Find where the given text appears and provide that cell's center as (x, y) coordinate. 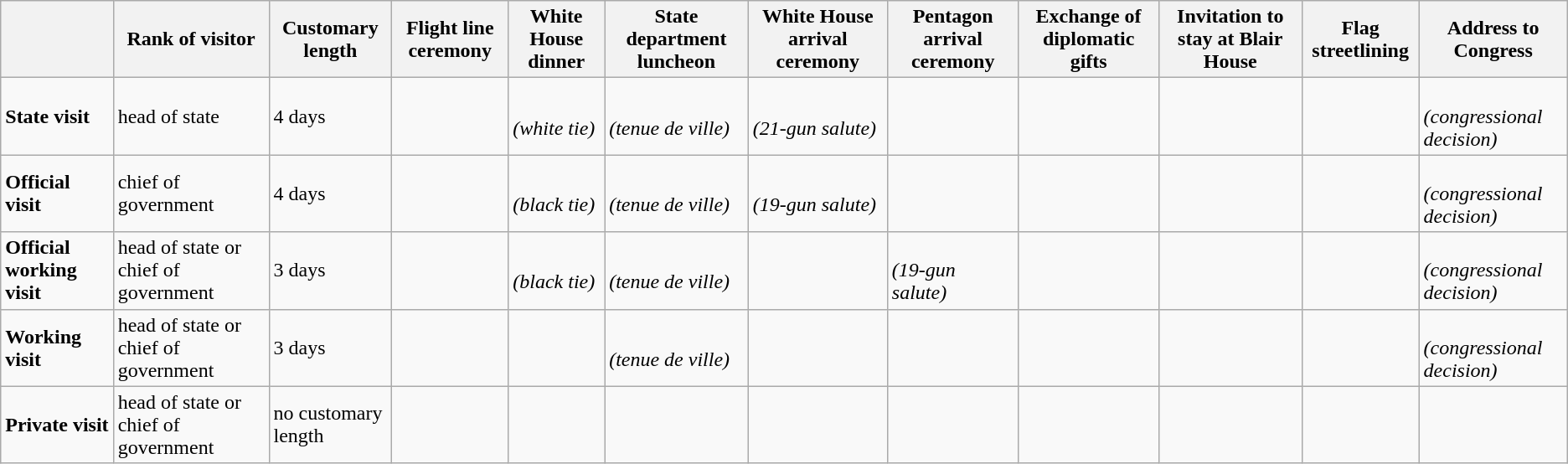
head of state (191, 116)
(white tie) (556, 116)
White House dinner (556, 39)
Address to Congress (1493, 39)
Official visit (57, 193)
Working visit (57, 348)
Customary length (330, 39)
State department luncheon (677, 39)
(21-gun salute) (818, 116)
State visit (57, 116)
Invitation to stay at Blair House (1230, 39)
Rank of visitor (191, 39)
Pentagon arrival ceremony (953, 39)
Exchange of diplomatic gifts (1089, 39)
Private visit (57, 425)
chief of government (191, 193)
Flag streetlining (1360, 39)
no customary length (330, 425)
Official working visit (57, 271)
Flight line ceremony (451, 39)
White House arrival ceremony (818, 39)
